Return the [x, y] coordinate for the center point of the cell that contains the specified text.  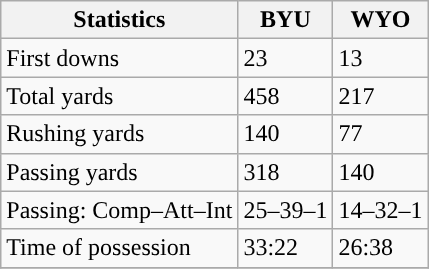
Statistics [120, 20]
Time of possession [120, 248]
13 [380, 58]
77 [380, 134]
217 [380, 96]
WYO [380, 20]
BYU [286, 20]
Rushing yards [120, 134]
Passing: Comp–Att–Int [120, 210]
33:22 [286, 248]
Total yards [120, 96]
318 [286, 172]
23 [286, 58]
458 [286, 96]
Passing yards [120, 172]
26:38 [380, 248]
14–32–1 [380, 210]
First downs [120, 58]
25–39–1 [286, 210]
